For the text-containing cell, return its midpoint in [X, Y] coordinate format. 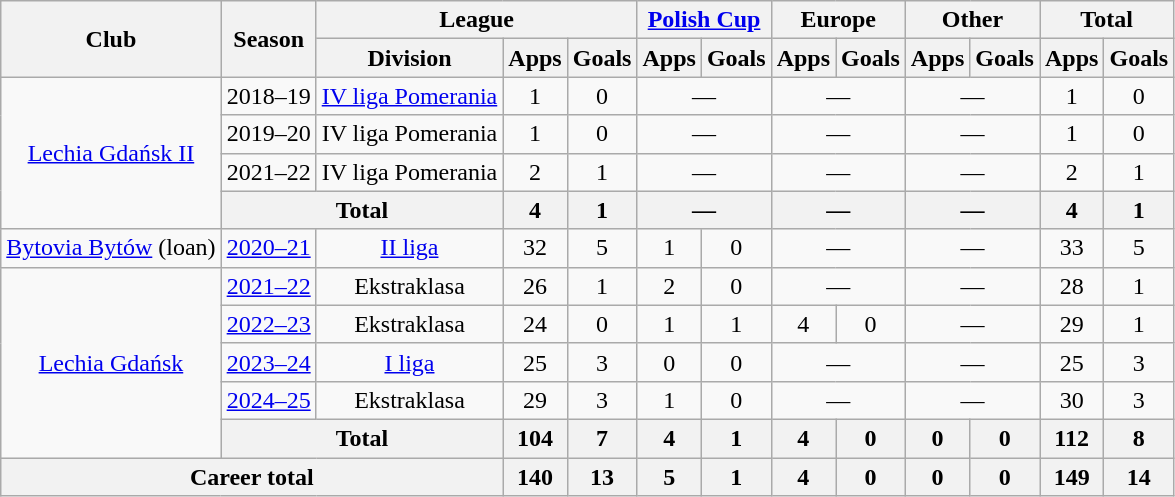
Other [972, 20]
2024–25 [268, 400]
13 [602, 477]
28 [1072, 286]
League [476, 20]
I liga [410, 362]
30 [1072, 400]
32 [535, 248]
7 [602, 438]
II liga [410, 248]
2020–21 [268, 248]
149 [1072, 477]
104 [535, 438]
2023–24 [268, 362]
Season [268, 39]
2018–19 [268, 96]
Lechia Gdańsk II [111, 153]
Polish Cup [704, 20]
8 [1139, 438]
2019–20 [268, 134]
Division [410, 58]
140 [535, 477]
Europe [838, 20]
Bytovia Bytów (loan) [111, 248]
112 [1072, 438]
26 [535, 286]
14 [1139, 477]
Career total [252, 477]
2022–23 [268, 324]
33 [1072, 248]
Lechia Gdańsk [111, 362]
Club [111, 39]
24 [535, 324]
